For the text-containing cell, return its midpoint in (X, Y) coordinate format. 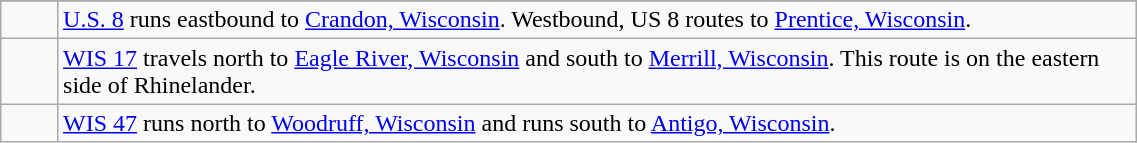
WIS 17 travels north to Eagle River, Wisconsin and south to Merrill, Wisconsin. This route is on the eastern side of Rhinelander. (598, 72)
U.S. 8 runs eastbound to Crandon, Wisconsin. Westbound, US 8 routes to Prentice, Wisconsin. (598, 20)
WIS 47 runs north to Woodruff, Wisconsin and runs south to Antigo, Wisconsin. (598, 123)
